Scan for the cell matching the given text and deliver its [x, y] coordinate at center. 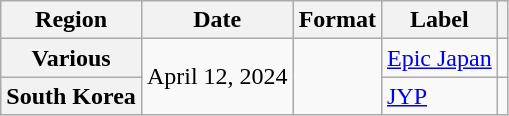
Date [217, 20]
Various [72, 58]
April 12, 2024 [217, 77]
Format [337, 20]
Epic Japan [439, 58]
JYP [439, 96]
Region [72, 20]
Label [439, 20]
South Korea [72, 96]
